From the cell containing the given text, extract its center point as [X, Y] coordinate. 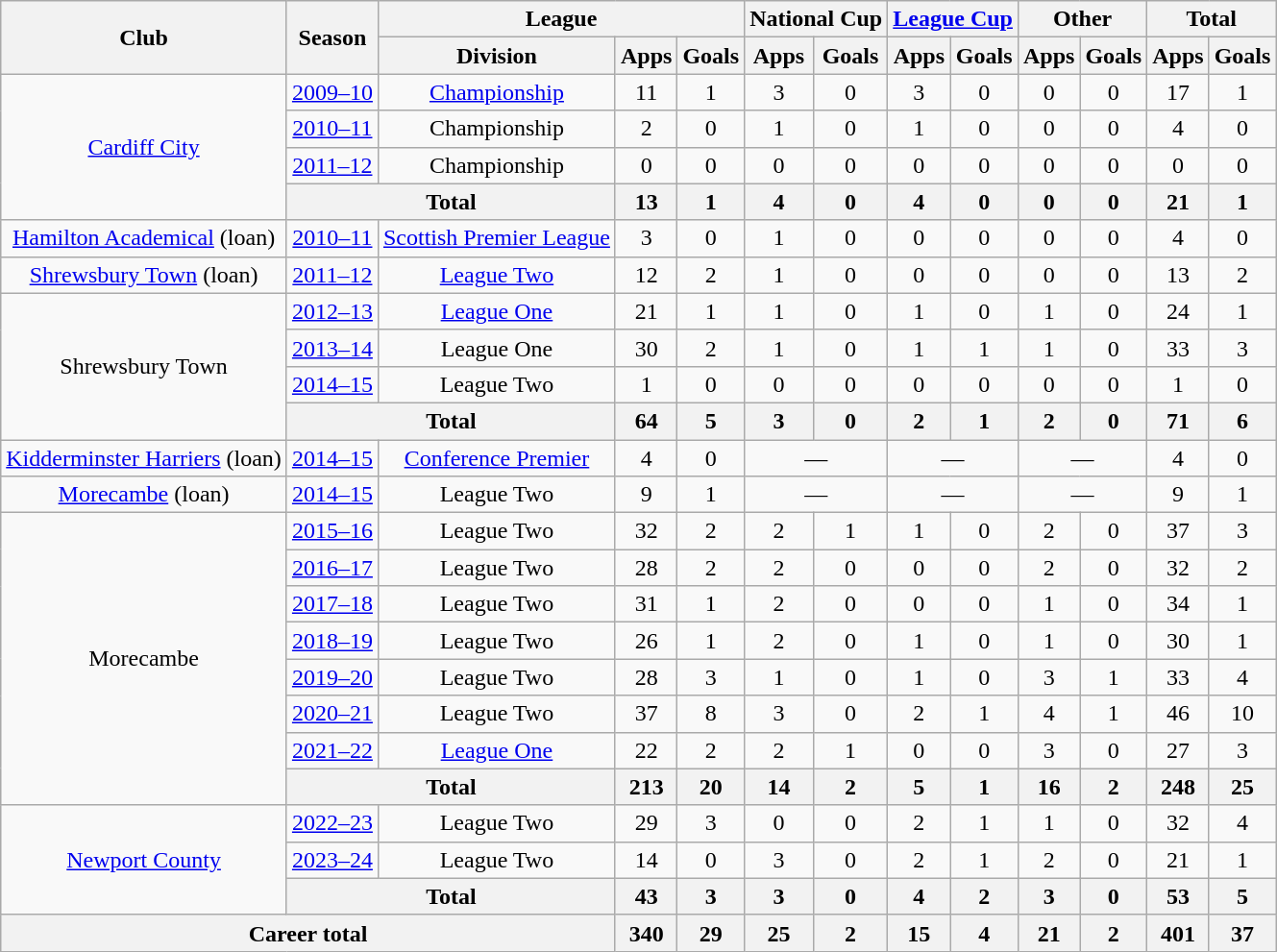
League Cup [953, 19]
46 [1178, 714]
15 [919, 933]
Cardiff City [144, 147]
Club [144, 37]
34 [1178, 604]
National Cup [817, 19]
2016–17 [332, 568]
Scottish Premier League [496, 238]
10 [1242, 714]
53 [1178, 896]
Morecambe (loan) [144, 495]
248 [1178, 787]
2021–22 [332, 750]
League [561, 19]
22 [646, 750]
17 [1178, 92]
Conference Premier [496, 458]
Kidderminster Harriers (loan) [144, 458]
24 [1178, 311]
Shrewsbury Town [144, 366]
11 [646, 92]
26 [646, 641]
Shrewsbury Town (loan) [144, 275]
2009–10 [332, 92]
20 [711, 787]
2019–20 [332, 677]
2022–23 [332, 823]
31 [646, 604]
43 [646, 896]
8 [711, 714]
213 [646, 787]
27 [1178, 750]
12 [646, 275]
Career total [308, 933]
Hamilton Academical (loan) [144, 238]
401 [1178, 933]
16 [1048, 787]
2015–16 [332, 531]
2023–24 [332, 860]
Newport County [144, 860]
2020–21 [332, 714]
Division [496, 56]
64 [646, 421]
2012–13 [332, 311]
2018–19 [332, 641]
2013–14 [332, 348]
Morecambe [144, 659]
Season [332, 37]
2017–18 [332, 604]
71 [1178, 421]
Other [1082, 19]
340 [646, 933]
6 [1242, 421]
